Locate the cell with the specified text and output its [X, Y] center coordinate. 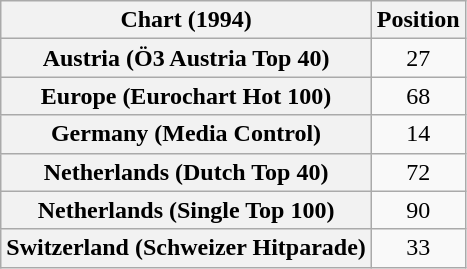
Europe (Eurochart Hot 100) [186, 96]
33 [418, 248]
Position [418, 20]
90 [418, 210]
14 [418, 134]
Chart (1994) [186, 20]
Germany (Media Control) [186, 134]
Netherlands (Single Top 100) [186, 210]
72 [418, 172]
Netherlands (Dutch Top 40) [186, 172]
Austria (Ö3 Austria Top 40) [186, 58]
Switzerland (Schweizer Hitparade) [186, 248]
27 [418, 58]
68 [418, 96]
